Capture the cell that displays the provided text and extract its (X, Y) central coordinate. 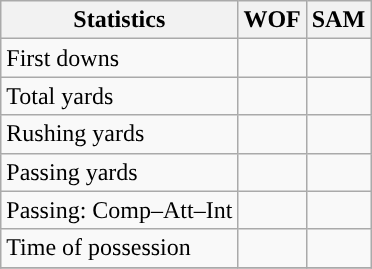
Statistics (120, 20)
Passing: Comp–Att–Int (120, 210)
Rushing yards (120, 134)
Passing yards (120, 172)
WOF (272, 20)
SAM (338, 20)
Total yards (120, 96)
Time of possession (120, 248)
First downs (120, 58)
